Find where the given text appears and provide that cell's center as (x, y) coordinate. 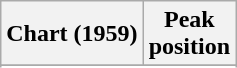
Chart (1959) (72, 34)
Peakposition (189, 34)
